Output the [X, Y] coordinate of the center of the cell containing the given text.  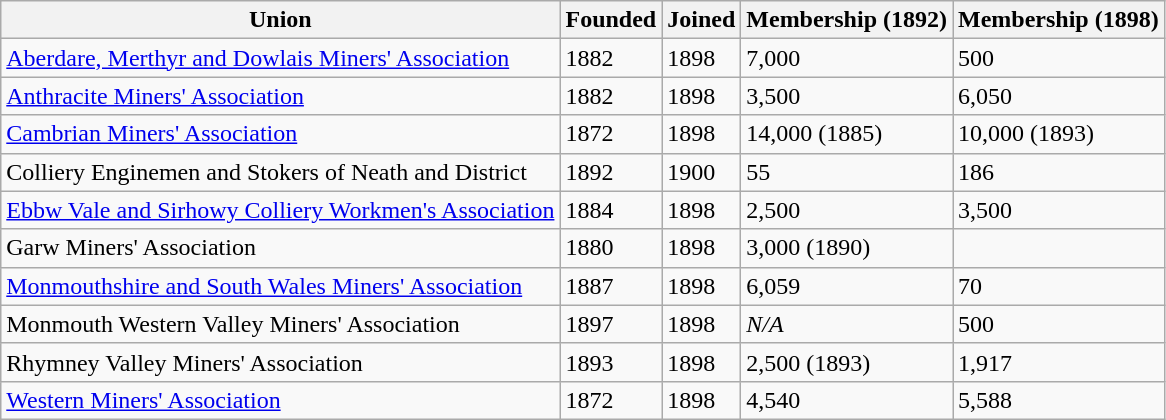
Aberdare, Merthyr and Dowlais Miners' Association [280, 58]
186 [1058, 172]
Anthracite Miners' Association [280, 96]
4,540 [847, 400]
2,500 [847, 210]
55 [847, 172]
Union [280, 20]
5,588 [1058, 400]
1880 [611, 248]
Membership (1892) [847, 20]
6,050 [1058, 96]
Western Miners' Association [280, 400]
14,000 (1885) [847, 134]
N/A [847, 324]
Ebbw Vale and Sirhowy Colliery Workmen's Association [280, 210]
Monmouthshire and South Wales Miners' Association [280, 286]
Colliery Enginemen and Stokers of Neath and District [280, 172]
Cambrian Miners' Association [280, 134]
7,000 [847, 58]
Monmouth Western Valley Miners' Association [280, 324]
Membership (1898) [1058, 20]
1,917 [1058, 362]
1893 [611, 362]
10,000 (1893) [1058, 134]
70 [1058, 286]
6,059 [847, 286]
Founded [611, 20]
3,000 (1890) [847, 248]
1897 [611, 324]
Joined [702, 20]
Garw Miners' Association [280, 248]
1900 [702, 172]
2,500 (1893) [847, 362]
1887 [611, 286]
Rhymney Valley Miners' Association [280, 362]
1892 [611, 172]
1884 [611, 210]
